Find where the given text appears and provide that cell's center as (x, y) coordinate. 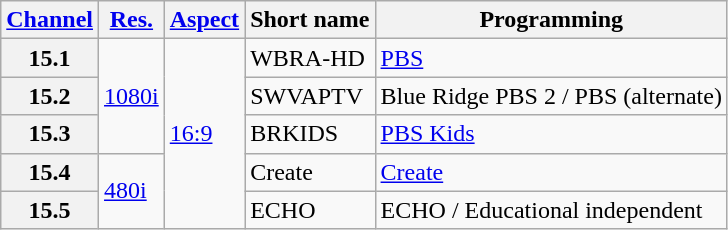
SWVAPTV (310, 96)
Aspect (204, 20)
Programming (551, 20)
WBRA-HD (310, 58)
Short name (310, 20)
15.2 (50, 96)
15.3 (50, 134)
1080i (132, 96)
480i (132, 191)
16:9 (204, 134)
Res. (132, 20)
15.4 (50, 172)
ECHO / Educational independent (551, 210)
Blue Ridge PBS 2 / PBS (alternate) (551, 96)
ECHO (310, 210)
15.1 (50, 58)
Channel (50, 20)
15.5 (50, 210)
BRKIDS (310, 134)
PBS Kids (551, 134)
PBS (551, 58)
